Identify which cell holds the provided text, then report its (x, y) central coordinate. 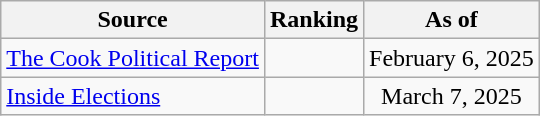
February 6, 2025 (452, 58)
Source (133, 20)
As of (452, 20)
The Cook Political Report (133, 58)
Ranking (314, 20)
Inside Elections (133, 96)
March 7, 2025 (452, 96)
